Output the (X, Y) coordinate of the center of the cell containing the given text.  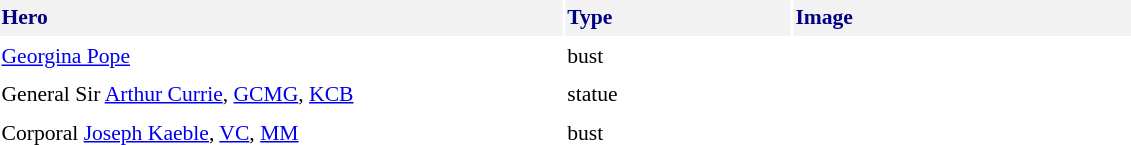
Type (678, 18)
Georgina Pope (282, 56)
statue (678, 94)
Hero (282, 18)
bust (678, 56)
General Sir Arthur Currie, GCMG, KCB (282, 94)
